Detect which cell encompasses the target text, then output its [x, y] center coordinate. 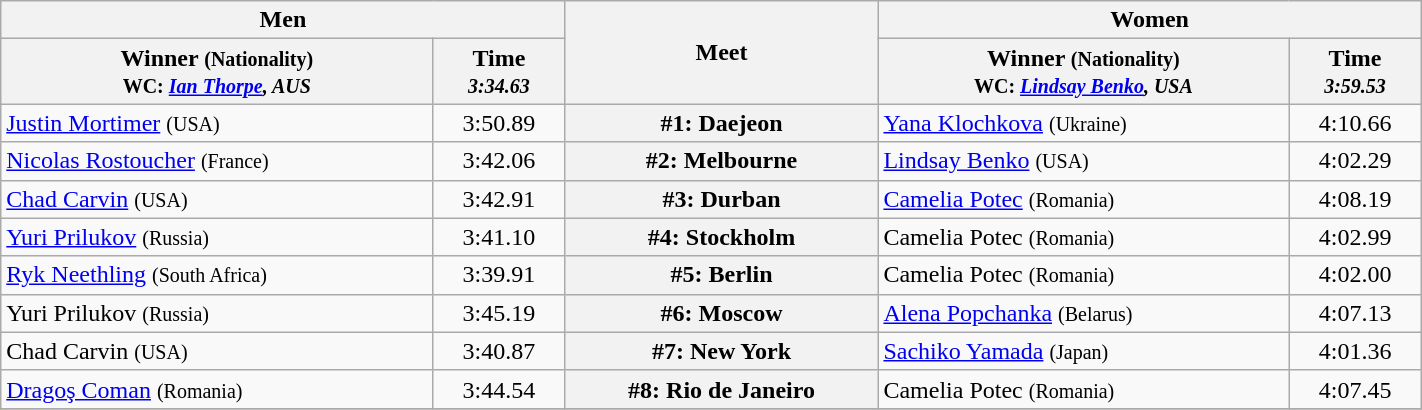
#3: Durban [722, 199]
4:07.13 [1355, 313]
4:02.29 [1355, 161]
Alena Popchanka (Belarus) [1084, 313]
Time 3:34.63 [499, 72]
Justin Mortimer (USA) [217, 123]
3:50.89 [499, 123]
Time3:59.53 [1355, 72]
3:41.10 [499, 237]
4:07.45 [1355, 389]
3:44.54 [499, 389]
Ryk Neethling (South Africa) [217, 275]
#5: Berlin [722, 275]
4:02.00 [1355, 275]
3:42.91 [499, 199]
Winner (Nationality) WC: Ian Thorpe, AUS [217, 72]
4:10.66 [1355, 123]
#4: Stockholm [722, 237]
#6: Moscow [722, 313]
4:02.99 [1355, 237]
Meet [722, 52]
#7: New York [722, 351]
4:01.36 [1355, 351]
Men [283, 20]
#8: Rio de Janeiro [722, 389]
3:39.91 [499, 275]
Yana Klochkova (Ukraine) [1084, 123]
#1: Daejeon [722, 123]
Nicolas Rostoucher (France) [217, 161]
Dragoş Coman (Romania) [217, 389]
3:42.06 [499, 161]
Lindsay Benko (USA) [1084, 161]
Winner (Nationality)WC: Lindsay Benko, USA [1084, 72]
#2: Melbourne [722, 161]
Women [1150, 20]
4:08.19 [1355, 199]
3:40.87 [499, 351]
Sachiko Yamada (Japan) [1084, 351]
3:45.19 [499, 313]
